Search for the cell housing the specified text and yield its [x, y] center coordinate. 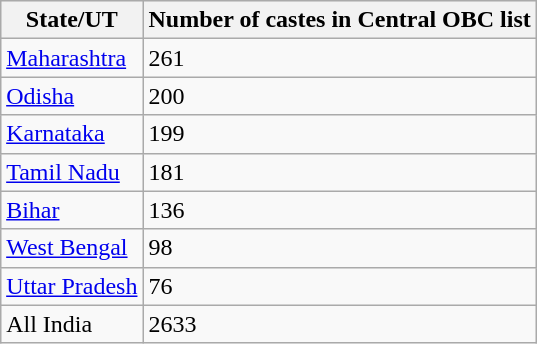
Uttar Pradesh [72, 286]
State/UT [72, 20]
76 [340, 286]
Number of castes in Central OBC list [340, 20]
2633 [340, 324]
200 [340, 96]
Karnataka [72, 134]
All India [72, 324]
Odisha [72, 96]
98 [340, 248]
Bihar [72, 210]
136 [340, 210]
Tamil Nadu [72, 172]
Maharashtra [72, 58]
261 [340, 58]
199 [340, 134]
West Bengal [72, 248]
181 [340, 172]
